Return [X, Y] of the center of cell containing provided text 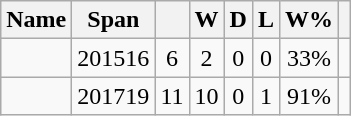
201516 [114, 58]
11 [172, 96]
Span [114, 20]
W% [310, 20]
33% [310, 58]
6 [172, 58]
W [206, 20]
D [238, 20]
2 [206, 58]
L [266, 20]
10 [206, 96]
Name [36, 20]
201719 [114, 96]
91% [310, 96]
1 [266, 96]
